Pinpoint the cell where the given text exists, returning its (X, Y) midpoint coordinate. 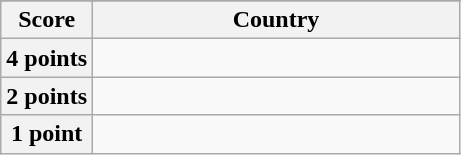
1 point (47, 134)
Country (276, 20)
Score (47, 20)
4 points (47, 58)
2 points (47, 96)
